Locate the cell with the specified text and output its [X, Y] center coordinate. 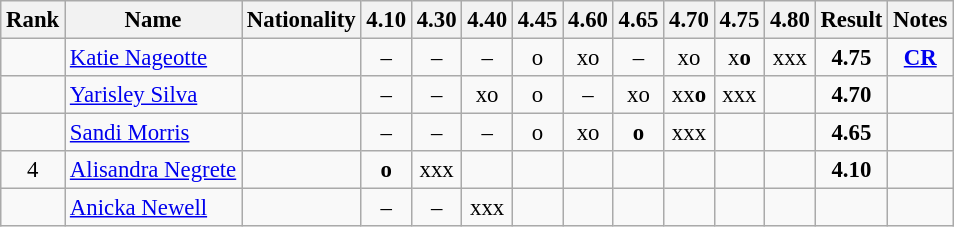
CR [920, 58]
Notes [920, 20]
4.30 [436, 20]
Sandi Morris [154, 133]
Yarisley Silva [154, 95]
4.60 [588, 20]
Result [852, 20]
Katie Nageotte [154, 58]
Nationality [302, 20]
4.45 [537, 20]
4.80 [790, 20]
Anicka Newell [154, 208]
Alisandra Negrete [154, 170]
4 [33, 170]
4.40 [487, 20]
xxo [689, 95]
Name [154, 20]
Rank [33, 20]
